Pinpoint the cell where the given text exists, returning its (X, Y) midpoint coordinate. 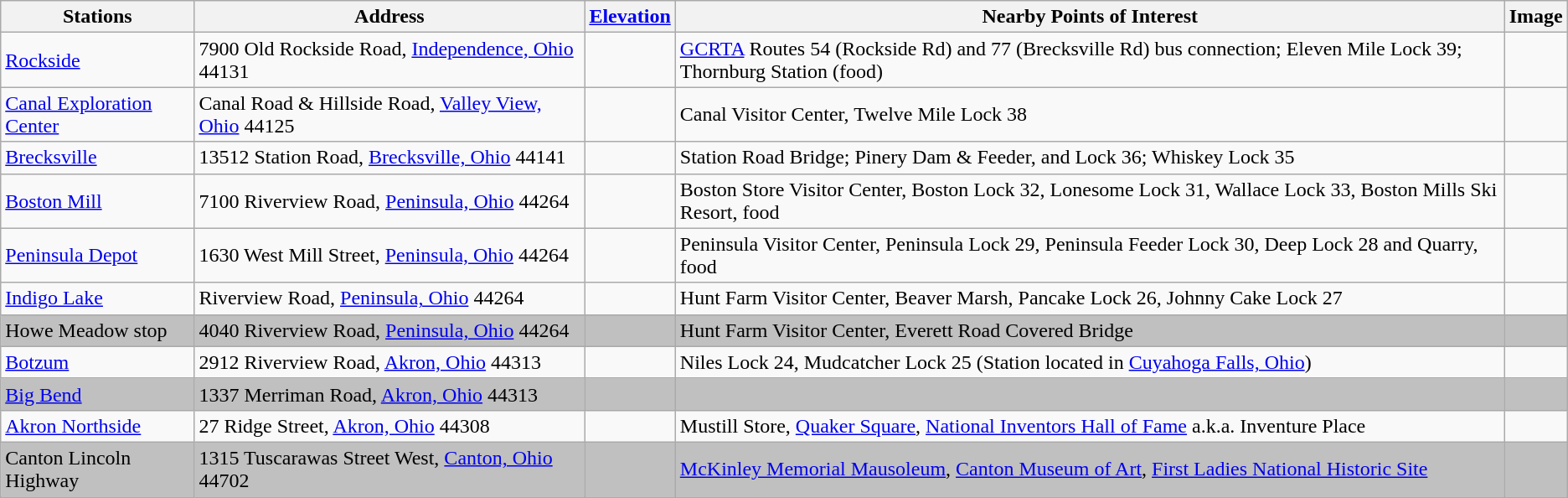
13512 Station Road, Brecksville, Ohio 44141 (389, 158)
Hunt Farm Visitor Center, Everett Road Covered Bridge (1090, 330)
McKinley Memorial Mausoleum, Canton Museum of Art, First Ladies National Historic Site (1090, 469)
Stations (97, 17)
Botzum (97, 362)
Brecksville (97, 158)
Address (389, 17)
Canal Road & Hillside Road, Valley View, Ohio 44125 (389, 114)
Peninsula Depot (97, 255)
Riverview Road, Peninsula, Ohio 44264 (389, 298)
Nearby Points of Interest (1090, 17)
4040 Riverview Road, Peninsula, Ohio 44264 (389, 330)
1630 West Mill Street, Peninsula, Ohio 44264 (389, 255)
Hunt Farm Visitor Center, Beaver Marsh, Pancake Lock 26, Johnny Cake Lock 27 (1090, 298)
1315 Tuscarawas Street West, Canton, Ohio 44702 (389, 469)
Peninsula Visitor Center, Peninsula Lock 29, Peninsula Feeder Lock 30, Deep Lock 28 and Quarry, food (1090, 255)
GCRTA Routes 54 (Rockside Rd) and 77 (Brecksville Rd) bus connection; Eleven Mile Lock 39; Thornburg Station (food) (1090, 60)
Howe Meadow stop (97, 330)
Elevation (630, 17)
Boston Mill (97, 201)
27 Ridge Street, Akron, Ohio 44308 (389, 426)
Niles Lock 24, Mudcatcher Lock 25 (Station located in Cuyahoga Falls, Ohio) (1090, 362)
Rockside (97, 60)
Image (1536, 17)
Canton Lincoln Highway (97, 469)
Indigo Lake (97, 298)
Akron Northside (97, 426)
Boston Store Visitor Center, Boston Lock 32, Lonesome Lock 31, Wallace Lock 33, Boston Mills Ski Resort, food (1090, 201)
7100 Riverview Road, Peninsula, Ohio 44264 (389, 201)
7900 Old Rockside Road, Independence, Ohio 44131 (389, 60)
Station Road Bridge; Pinery Dam & Feeder, and Lock 36; Whiskey Lock 35 (1090, 158)
1337 Merriman Road, Akron, Ohio 44313 (389, 394)
Big Bend (97, 394)
2912 Riverview Road, Akron, Ohio 44313 (389, 362)
Canal Visitor Center, Twelve Mile Lock 38 (1090, 114)
Canal Exploration Center (97, 114)
Mustill Store, Quaker Square, National Inventors Hall of Fame a.k.a. Inventure Place (1090, 426)
